From the cell containing the given text, extract its center point as (x, y) coordinate. 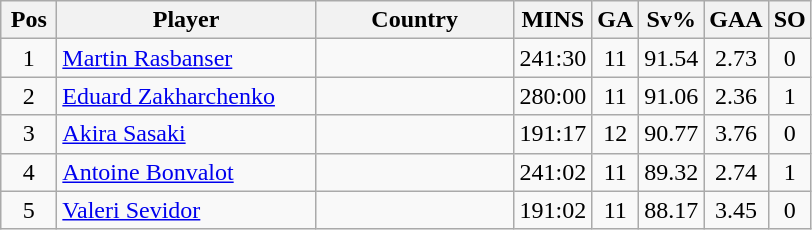
191:17 (553, 134)
89.32 (672, 172)
91.06 (672, 96)
191:02 (553, 210)
241:30 (553, 58)
Martin Rasbanser (186, 58)
3 (29, 134)
3.76 (736, 134)
4 (29, 172)
SO (790, 20)
Akira Sasaki (186, 134)
280:00 (553, 96)
Country (414, 20)
2.73 (736, 58)
Player (186, 20)
2 (29, 96)
12 (616, 134)
90.77 (672, 134)
3.45 (736, 210)
91.54 (672, 58)
2.74 (736, 172)
Valeri Sevidor (186, 210)
88.17 (672, 210)
MINS (553, 20)
GA (616, 20)
5 (29, 210)
Sv% (672, 20)
2.36 (736, 96)
Pos (29, 20)
Antoine Bonvalot (186, 172)
241:02 (553, 172)
GAA (736, 20)
Eduard Zakharchenko (186, 96)
